Scan for the cell matching the given text and deliver its (x, y) coordinate at center. 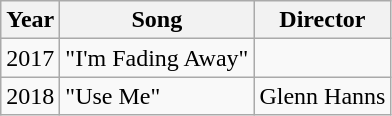
Glenn Hanns (322, 96)
Song (157, 20)
2017 (30, 58)
"Use Me" (157, 96)
2018 (30, 96)
Director (322, 20)
"I'm Fading Away" (157, 58)
Year (30, 20)
